Identify which cell holds the provided text, then report its (x, y) central coordinate. 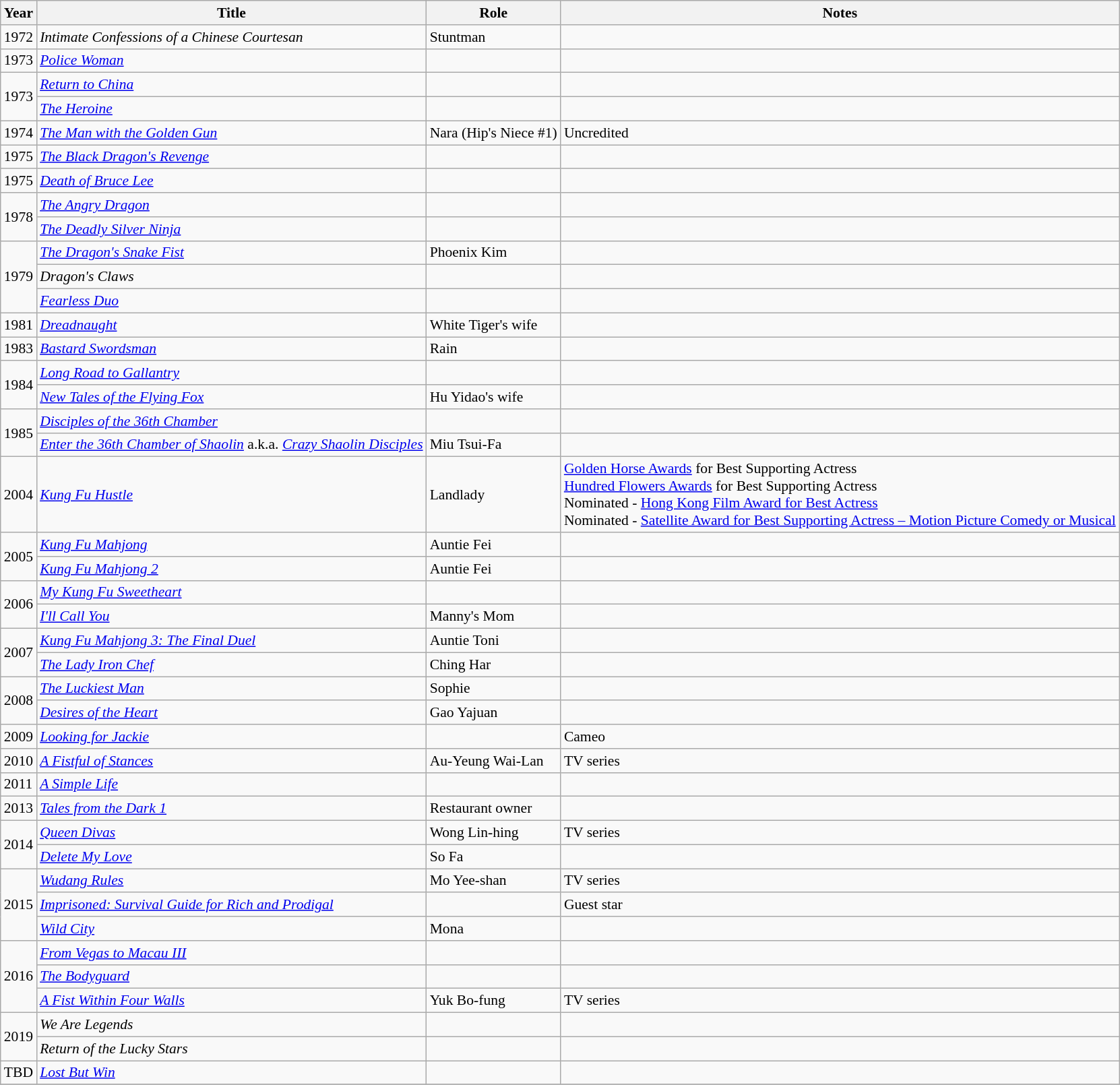
Sophie (493, 689)
White Tiger's wife (493, 325)
Wudang Rules (232, 881)
Wong Lin-hing (493, 833)
Au-Yeung Wai-Lan (493, 761)
Delete My Love (232, 857)
The Man with the Golden Gun (232, 133)
Nara (Hip's Niece #1) (493, 133)
Ching Har (493, 664)
The Dragon's Snake Fist (232, 253)
New Tales of the Flying Fox (232, 397)
1981 (19, 325)
Kung Fu Mahjong 2 (232, 569)
Tales from the Dark 1 (232, 809)
The Angry Dragon (232, 205)
2006 (19, 604)
2015 (19, 904)
1984 (19, 385)
Dreadnaught (232, 325)
Mo Yee-shan (493, 881)
Police Woman (232, 61)
Hu Yidao's wife (493, 397)
Restaurant owner (493, 809)
So Fa (493, 857)
Return to China (232, 85)
Auntie Toni (493, 641)
1983 (19, 349)
Mona (493, 929)
Kung Fu Mahjong 3: The Final Duel (232, 641)
Manny's Mom (493, 617)
Gao Yajuan (493, 713)
1985 (19, 433)
The Heroine (232, 109)
1972 (19, 37)
Miu Tsui-Fa (493, 445)
The Deadly Silver Ninja (232, 229)
Desires of the Heart (232, 713)
Stuntman (493, 37)
2004 (19, 495)
My Kung Fu Sweetheart (232, 592)
Title (232, 13)
2019 (19, 1036)
Notes (840, 13)
Imprisoned: Survival Guide for Rich and Prodigal (232, 905)
The Luckiest Man (232, 689)
Enter the 36th Chamber of Shaolin a.k.a. Crazy Shaolin Disciples (232, 445)
Fearless Duo (232, 301)
Lost But Win (232, 1073)
Rain (493, 349)
Role (493, 13)
2009 (19, 737)
Dragon's Claws (232, 277)
From Vegas to Macau III (232, 953)
The Lady Iron Chef (232, 664)
Bastard Swordsman (232, 349)
The Black Dragon's Revenge (232, 157)
Cameo (840, 737)
Kung Fu Hustle (232, 495)
Uncredited (840, 133)
Return of the Lucky Stars (232, 1049)
A Fist Within Four Walls (232, 1001)
2010 (19, 761)
A Simple Life (232, 784)
2008 (19, 701)
2016 (19, 977)
Long Road to Gallantry (232, 373)
2007 (19, 652)
Landlady (493, 495)
Phoenix Kim (493, 253)
A Fistful of Stances (232, 761)
TBD (19, 1073)
Looking for Jackie (232, 737)
Death of Bruce Lee (232, 181)
Wild City (232, 929)
Disciples of the 36th Chamber (232, 421)
Intimate Confessions of a Chinese Courtesan (232, 37)
Year (19, 13)
The Bodyguard (232, 976)
Yuk Bo-fung (493, 1001)
1979 (19, 276)
2014 (19, 845)
I'll Call You (232, 617)
We Are Legends (232, 1025)
2011 (19, 784)
1974 (19, 133)
Kung Fu Mahjong (232, 545)
Queen Divas (232, 833)
Guest star (840, 905)
1978 (19, 217)
2013 (19, 809)
2005 (19, 557)
